For the text-containing cell, return its midpoint in (X, Y) coordinate format. 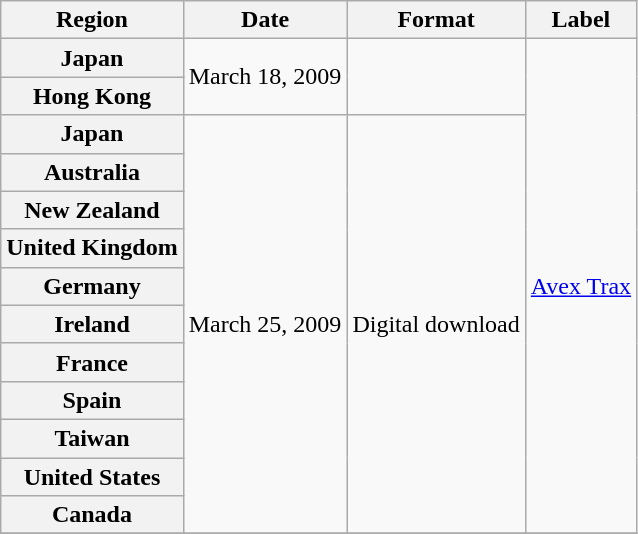
Ireland (92, 324)
Canada (92, 515)
Australia (92, 172)
United Kingdom (92, 248)
Digital download (436, 324)
Format (436, 20)
Hong Kong (92, 96)
Date (265, 20)
Avex Trax (580, 286)
March 18, 2009 (265, 77)
Spain (92, 400)
New Zealand (92, 210)
Taiwan (92, 438)
Germany (92, 286)
Region (92, 20)
France (92, 362)
March 25, 2009 (265, 324)
Label (580, 20)
United States (92, 477)
